Output the [X, Y] coordinate of the center of the cell containing the given text.  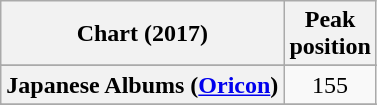
Peak position [330, 34]
Japanese Albums (Oricon) [142, 85]
155 [330, 85]
Chart (2017) [142, 34]
